From the cell containing the given text, extract its center point as (x, y) coordinate. 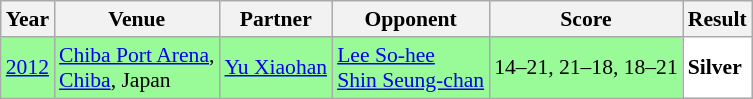
Chiba Port Arena,Chiba, Japan (136, 68)
Silver (718, 68)
Score (586, 19)
2012 (28, 68)
Partner (276, 19)
Year (28, 19)
Result (718, 19)
Lee So-hee Shin Seung-chan (410, 68)
Opponent (410, 19)
Yu Xiaohan (276, 68)
Venue (136, 19)
14–21, 21–18, 18–21 (586, 68)
